Capture the cell that displays the provided text and extract its [X, Y] central coordinate. 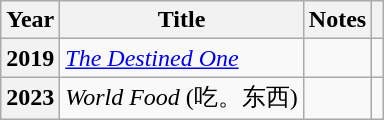
2019 [30, 58]
Title [182, 20]
2023 [30, 98]
World Food (吃。东西) [182, 98]
The Destined One [182, 58]
Notes [337, 20]
Year [30, 20]
